Capture the cell that displays the provided text and extract its (x, y) central coordinate. 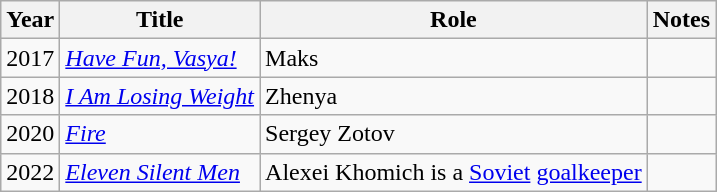
2018 (30, 96)
Eleven Silent Men (160, 172)
Zhenya (454, 96)
I Am Losing Weight (160, 96)
Fire (160, 134)
Alexei Khomich is a Soviet goalkeeper (454, 172)
Role (454, 20)
2020 (30, 134)
2017 (30, 58)
Notes (681, 20)
Maks (454, 58)
Year (30, 20)
Title (160, 20)
Sergey Zotov (454, 134)
2022 (30, 172)
Have Fun, Vasya! (160, 58)
